Capture the cell that displays the provided text and extract its [x, y] central coordinate. 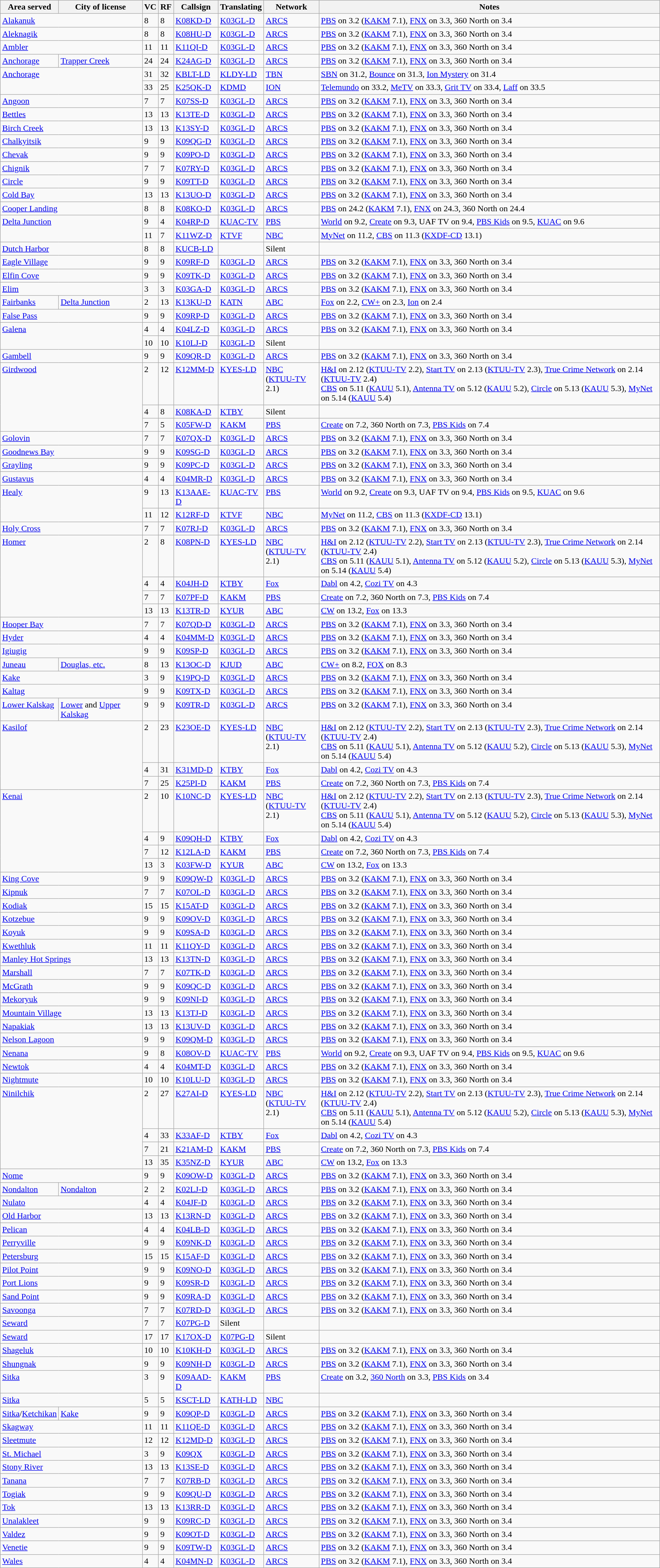
K09QC-D [196, 986]
K04MR-D [196, 479]
K09SP-D [196, 651]
Kodiak [71, 905]
K12MD-D [196, 1440]
Goodnews Bay [71, 452]
Hyder [71, 637]
K33AF-D [196, 1135]
K07RJ-D [196, 528]
K03GA-D [196, 289]
K13TJ-D [196, 1013]
Mountain Village [71, 1013]
Gustavus [71, 479]
Ninilchik [71, 1128]
Translating [241, 7]
SBN on 31.2, Bounce on 31.3, Ion Mystery on 31.4 [489, 74]
False Pass [71, 316]
K08HU-D [196, 34]
Bettles [71, 114]
K09RA-D [196, 1296]
Telemundo on 33.2, MeTV on 33.3, Grit TV on 33.4, Laff on 33.5 [489, 87]
Togiak [71, 1494]
K09TX-D [196, 691]
Birch Creek [71, 128]
K11QI-D [196, 47]
K09NO-D [196, 1270]
St. Michael [71, 1454]
K09QG-D [196, 141]
K25QK-D [196, 87]
Kwethluk [71, 946]
Callsign [196, 7]
Notes [489, 7]
Kipnuk [71, 892]
23 [166, 742]
Create on 3.2, 360 North on 3.3, PBS Kids on 3.4 [489, 1382]
K10LJ-D [196, 342]
Area served [30, 7]
Venetie [71, 1548]
CW+ on 8.2, FOX on 8.3 [489, 664]
K09RC-D [196, 1521]
Fox on 2.2, CW+ on 2.3, Ion on 2.4 [489, 302]
K12RF-D [196, 515]
Alakanuk [71, 20]
K07QX-D [196, 438]
K05FW-D [196, 425]
K27AI-D [196, 1107]
Nome [71, 1175]
K11QE-D [196, 1427]
Sleetmute [71, 1440]
K13RR-D [196, 1507]
Cold Bay [71, 195]
Valdez [71, 1534]
K13UO-D [196, 195]
Chignik [71, 168]
Nightmute [71, 1080]
Unalakleet [71, 1521]
Trapper Creek [100, 61]
K13KU-D [196, 302]
K12MM-D [196, 384]
K09QH-D [196, 838]
Juneau [30, 664]
Aleknagik [71, 34]
TBN [291, 74]
Sand Point [71, 1296]
Holy Cross [71, 528]
K19PQ-D [196, 678]
K07RY-D [196, 168]
Kotzebue [71, 919]
K09QW-D [196, 879]
Marshall [71, 973]
KSCT-LD [196, 1400]
K04LB-D [196, 1229]
Koyuk [71, 932]
K04MM-D [196, 637]
K07OL-D [196, 892]
K07TK-D [196, 973]
ION [291, 87]
Lower Kalskag [30, 710]
Douglas, etc. [100, 664]
K13TN-D [196, 959]
Homer [71, 576]
Mekoryuk [71, 999]
Cooper Landing [71, 208]
Nulato [71, 1203]
VC [151, 7]
K07RD-D [196, 1310]
K09NH-D [196, 1363]
27 [166, 1107]
21 [166, 1149]
Dutch Harbor [71, 249]
Savoonga [71, 1310]
K10NC-D [196, 810]
K07RB-D [196, 1481]
Kaltag [71, 691]
K09RF-D [196, 262]
K08KA-D [196, 412]
K09AAD-D [196, 1382]
Pelican [71, 1229]
Galena [71, 336]
Nenana [71, 1053]
KLDY-LD [241, 74]
K13OC-D [196, 664]
Hooper Bay [71, 624]
K09OW-D [196, 1175]
K08KD-D [196, 20]
Girdwood [71, 397]
K24AG-D [196, 61]
K04MN-D [196, 1561]
Eagle Village [71, 262]
K09RP-D [196, 316]
K08PN-D [196, 556]
K11WZ-D [196, 235]
K09QM-D [196, 1040]
K15AF-D [196, 1256]
KDMD [241, 87]
K03FW-D [196, 865]
K09PC-D [196, 465]
Manley Hot Springs [71, 959]
K08OV-D [196, 1053]
Old Harbor [71, 1216]
KJUD [241, 664]
K13TR-D [196, 610]
K10KH-D [196, 1350]
Chevak [71, 154]
Wales [71, 1561]
Shageluk [71, 1350]
K09QU-D [196, 1494]
K09TW-D [196, 1548]
Ambler [71, 47]
K11QY-D [196, 946]
K13AAE-D [196, 497]
Perryville [71, 1243]
K13SY-D [196, 128]
K13TE-D [196, 114]
Grayling [71, 465]
RF [166, 7]
K09QP-D [196, 1413]
K07SS-D [196, 101]
K17OX-D [196, 1337]
McGrath [71, 986]
King Cove [71, 879]
K04LZ-D [196, 329]
K31MD-D [196, 770]
KUCB-LD [196, 249]
K15AT-D [196, 905]
K08KO-D [196, 208]
Chalkyitsik [71, 141]
K13RN-D [196, 1216]
K02LJ-D [196, 1189]
Petersburg [71, 1256]
K21AM-D [196, 1149]
Golovin [71, 438]
35 [166, 1162]
K09OV-D [196, 919]
Network [291, 7]
K09QX [196, 1454]
KBLT-LD [196, 74]
Fairbanks [30, 302]
Healy [71, 504]
Newtok [71, 1066]
Pilot Point [71, 1270]
32 [166, 74]
Stony River [71, 1467]
K07QD-D [196, 624]
Sitka/Ketchikan [30, 1413]
Shungnak [71, 1363]
K12LA-D [196, 852]
K23OE-D [196, 742]
K09OT-D [196, 1534]
Elim [71, 289]
K09NI-D [196, 999]
K09TK-D [196, 275]
Nelson Lagoon [71, 1040]
K09SR-D [196, 1283]
Gambell [71, 356]
K04RP-D [196, 222]
K09PO-D [196, 154]
Kasilof [71, 755]
City of license [100, 7]
K04JF-D [196, 1203]
Tanana [71, 1481]
K09NK-D [196, 1243]
K04MT-D [196, 1066]
PBS on 24.2 (KAKM 7.1), FNX on 24.3, 360 North on 24.4 [489, 208]
KATN [241, 302]
Angoon [71, 101]
K09TR-D [196, 710]
K04JH-D [196, 584]
Port Lions [71, 1283]
Circle [71, 182]
Tok [71, 1507]
Skagway [71, 1427]
Lower and Upper Kalskag [100, 710]
Igiugig [71, 651]
K09TT-D [196, 182]
K07PF-D [196, 597]
Napakiak [71, 1026]
K25PI-D [196, 783]
K10LU-D [196, 1080]
K09QR-D [196, 356]
Elfin Cove [71, 275]
K09SA-D [196, 932]
K09SG-D [196, 452]
Kenai [71, 831]
K13UV-D [196, 1026]
KATH-LD [241, 1400]
K35NZ-D [196, 1162]
K13SE-D [196, 1467]
